Capture the cell that displays the provided text and extract its [x, y] central coordinate. 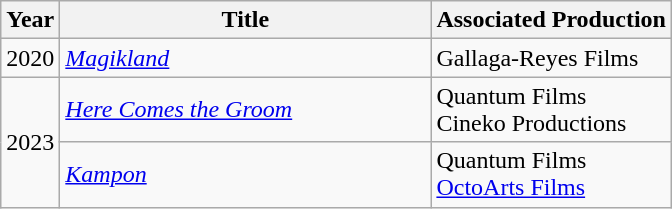
Magikland [246, 58]
Kampon [246, 174]
Here Comes the Groom [246, 110]
Quantum FilmsOctoArts Films [552, 174]
Title [246, 20]
Year [30, 20]
Gallaga-Reyes Films [552, 58]
2023 [30, 142]
Quantum FilmsCineko Productions [552, 110]
2020 [30, 58]
Associated Production [552, 20]
